From the cell containing the given text, extract its center point as [x, y] coordinate. 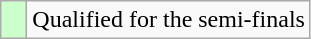
Qualified for the semi-finals [169, 20]
